Extract the (X, Y) coordinate from the center of the cell holding the provided text.  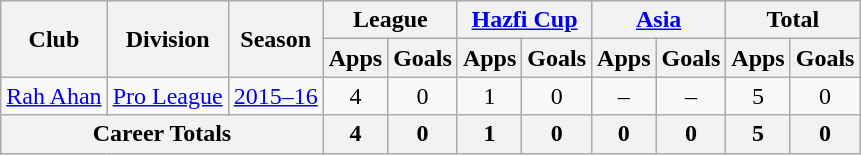
Club (54, 39)
Division (168, 39)
League (390, 20)
Season (276, 39)
Asia (659, 20)
Rah Ahan (54, 96)
Hazfi Cup (524, 20)
Pro League (168, 96)
2015–16 (276, 96)
Total (793, 20)
Career Totals (162, 134)
